From the cell containing the given text, extract its center point as (x, y) coordinate. 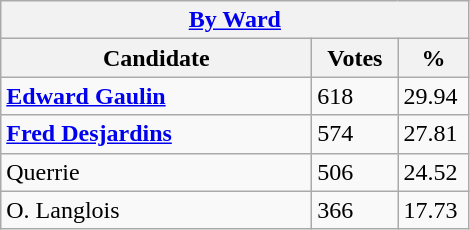
17.73 (434, 210)
24.52 (434, 172)
618 (355, 96)
27.81 (434, 134)
Candidate (156, 58)
574 (355, 134)
% (434, 58)
Edward Gaulin (156, 96)
506 (355, 172)
Votes (355, 58)
Querrie (156, 172)
366 (355, 210)
O. Langlois (156, 210)
29.94 (434, 96)
By Ward (235, 20)
Fred Desjardins (156, 134)
